Return the [X, Y] coordinate for the center point of the cell that contains the specified text.  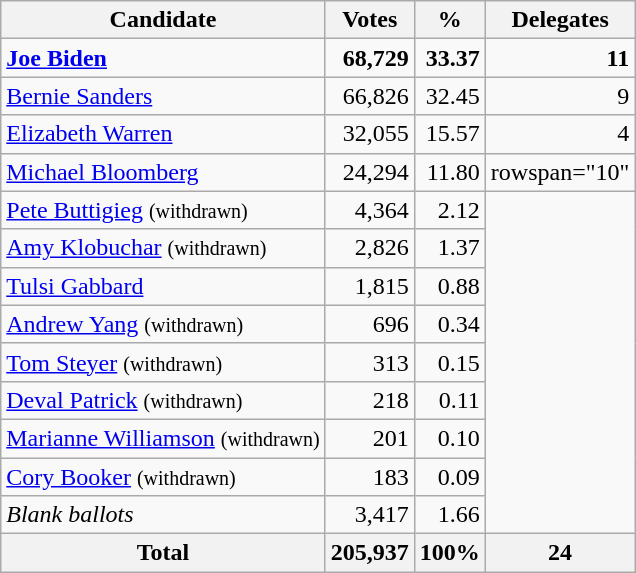
Cory Booker (withdrawn) [163, 477]
Deval Patrick (withdrawn) [163, 400]
0.34 [450, 324]
Tom Steyer (withdrawn) [163, 362]
Amy Klobuchar (withdrawn) [163, 248]
Delegates [560, 20]
Elizabeth Warren [163, 134]
11 [560, 58]
Andrew Yang (withdrawn) [163, 324]
32,055 [370, 134]
Candidate [163, 20]
218 [370, 400]
15.57 [450, 134]
1.37 [450, 248]
rowspan="10" [560, 172]
Marianne Williamson (withdrawn) [163, 438]
4 [560, 134]
33.37 [450, 58]
3,417 [370, 515]
32.45 [450, 96]
201 [370, 438]
4,364 [370, 210]
1.66 [450, 515]
Bernie Sanders [163, 96]
313 [370, 362]
Total [163, 553]
Blank ballots [163, 515]
0.10 [450, 438]
0.88 [450, 286]
Pete Buttigieg (withdrawn) [163, 210]
0.11 [450, 400]
Votes [370, 20]
2,826 [370, 248]
0.09 [450, 477]
696 [370, 324]
66,826 [370, 96]
0.15 [450, 362]
% [450, 20]
68,729 [370, 58]
Tulsi Gabbard [163, 286]
1,815 [370, 286]
2.12 [450, 210]
205,937 [370, 553]
Joe Biden [163, 58]
24 [560, 553]
11.80 [450, 172]
9 [560, 96]
100% [450, 553]
Michael Bloomberg [163, 172]
24,294 [370, 172]
183 [370, 477]
